Output the [x, y] coordinate of the center of the cell containing the given text.  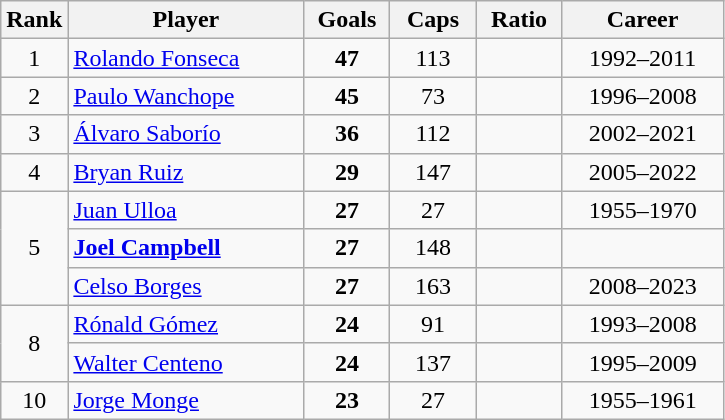
2002–2021 [642, 134]
10 [34, 400]
1 [34, 58]
1992–2011 [642, 58]
Rank [34, 20]
147 [433, 172]
1955–1961 [642, 400]
Joel Campbell [186, 248]
1955–1970 [642, 210]
Walter Centeno [186, 362]
4 [34, 172]
1995–2009 [642, 362]
5 [34, 248]
137 [433, 362]
36 [347, 134]
1993–2008 [642, 324]
3 [34, 134]
2005–2022 [642, 172]
91 [433, 324]
8 [34, 343]
23 [347, 400]
Jorge Monge [186, 400]
45 [347, 96]
Álvaro Saborío [186, 134]
Rolando Fonseca [186, 58]
113 [433, 58]
Bryan Ruiz [186, 172]
47 [347, 58]
112 [433, 134]
Goals [347, 20]
Juan Ulloa [186, 210]
2 [34, 96]
Celso Borges [186, 286]
Ratio [519, 20]
29 [347, 172]
Player [186, 20]
73 [433, 96]
Caps [433, 20]
Career [642, 20]
163 [433, 286]
2008–2023 [642, 286]
Paulo Wanchope [186, 96]
Rónald Gómez [186, 324]
148 [433, 248]
1996–2008 [642, 96]
